Detect which cell encompasses the target text, then output its [X, Y] center coordinate. 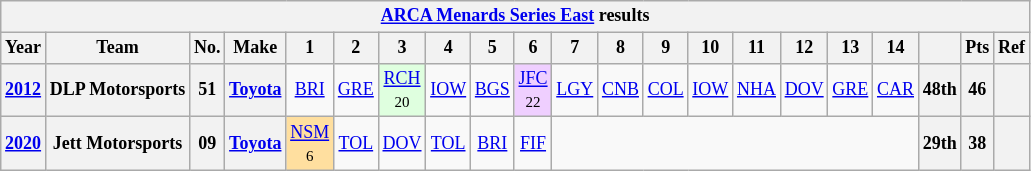
10 [710, 48]
Jett Motorsports [117, 144]
46 [978, 90]
8 [621, 48]
9 [666, 48]
Pts [978, 48]
6 [533, 48]
No. [208, 48]
CNB [621, 90]
11 [757, 48]
Ref [1012, 48]
51 [208, 90]
DLP Motorsports [117, 90]
NHA [757, 90]
NSM6 [310, 144]
29th [940, 144]
COL [666, 90]
4 [448, 48]
RCH20 [402, 90]
Year [24, 48]
14 [896, 48]
1 [310, 48]
12 [804, 48]
2020 [24, 144]
5 [493, 48]
13 [850, 48]
09 [208, 144]
2012 [24, 90]
BGS [493, 90]
JFC22 [533, 90]
Make [256, 48]
CAR [896, 90]
7 [575, 48]
38 [978, 144]
3 [402, 48]
ARCA Menards Series East results [516, 16]
48th [940, 90]
FIF [533, 144]
2 [356, 48]
LGY [575, 90]
Team [117, 48]
